Identify which cell holds the provided text, then report its (x, y) central coordinate. 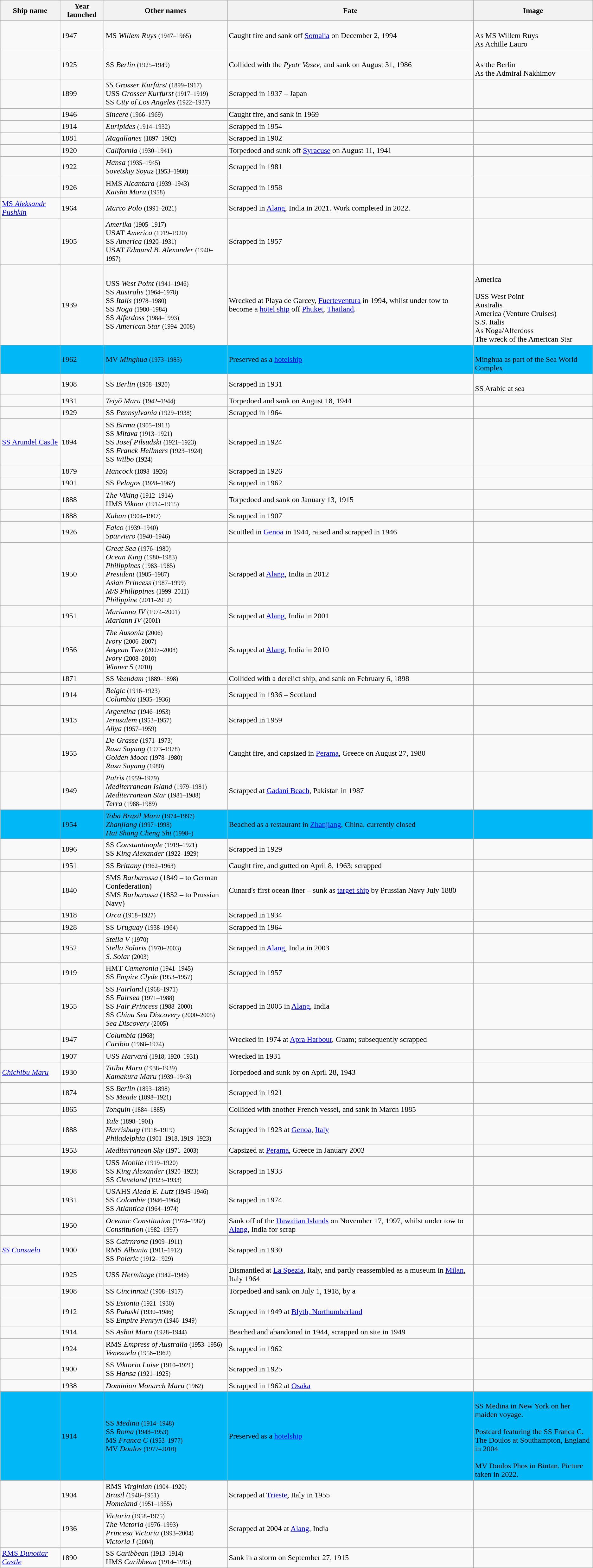
Scrapped in 1962 at Osaka (350, 1385)
Scrapped in 1958 (350, 187)
Yale (1898–1901)Harrisburg (1918–1919)Philadelphia (1901–1918, 1919–1923) (165, 1130)
HMT Cameronia (1941–1945)SS Empire Clyde (1953–1957) (165, 973)
Dominion Monarch Maru (1962) (165, 1385)
SS Veendam (1889–1898) (165, 678)
RMS Virginian (1904–1920)Brasil (1948–1951)Homeland (1951–1955) (165, 1495)
Scrapped in 1926 (350, 471)
SMS Barbarossa (1849 – to German Confederation)SMS Barbarossa (1852 – to Prussian Navy) (165, 890)
Other names (165, 11)
The Ausonia (2006)Ivory (2006–2007)Aegean Two (2007–2008)Ivory (2008–2010)Winner 5 (2010) (165, 649)
1896 (82, 849)
Euripides (1914–1932) (165, 126)
Scrapped in 1924 (350, 442)
Fate (350, 11)
Scrapped in 1937 – Japan (350, 94)
AmericaUSS West PointAustralis America (Venture Cruises)S.S. ItalisAs Noga/AlferdossThe wreck of the American Star (533, 305)
Beached and abandoned in 1944, scrapped on site in 1949 (350, 1332)
Columbia (1968)Caribia (1968–1974) (165, 1040)
RMS Empress of Australia (1953–1956)Venezuela (1956–1962) (165, 1349)
SS Berlin (1925–1949) (165, 65)
Tonquin (1884–1885) (165, 1109)
1913 (82, 720)
1901 (82, 483)
Collided with a derelict ship, and sank on February 6, 1898 (350, 678)
Caught fire, and capsized in Perama, Greece on August 27, 1980 (350, 753)
SS Constantinople (1919–1921)SS King Alexander (1922–1929) (165, 849)
Belgic (1916–1923)Columbia (1935–1936) (165, 695)
SS Viktoria Luise (1910–1921)SS Hansa (1921–1925) (165, 1369)
1928 (82, 927)
1922 (82, 167)
Scrapped in 1925 (350, 1369)
1938 (82, 1385)
Scrapped in Alang, India in 2003 (350, 948)
Collided with the Pyotr Vasev, and sank on August 31, 1986 (350, 65)
1949 (82, 791)
Scrapped at 2004 at Alang, India (350, 1528)
Torpedoed and sunk by on April 28, 1943 (350, 1072)
1924 (82, 1349)
Caught fire, and gutted on April 8, 1963; scrapped (350, 866)
Hansa (1935–1945)Sovetskiy Soyuz (1953–1980) (165, 167)
Scrapped in Alang, India in 2021. Work completed in 2022. (350, 208)
1954 (82, 824)
Scrapped in 1981 (350, 167)
1956 (82, 649)
1894 (82, 442)
SS Estonia (1921–1930)SS Pułaski (1930–1946)SS Empire Penryn (1946–1949) (165, 1312)
USAHS Aleda E. Lutz (1945–1946)SS Colombie (1946–1964)SS Atlantica (1964–1974) (165, 1200)
Scrapped in 1921 (350, 1093)
HMS Alcantara (1939–1943)Kaisho Maru (1958) (165, 187)
Torpedoed and sank on August 18, 1944 (350, 401)
SS Cincinnati (1908–1917) (165, 1291)
California (1930–1941) (165, 150)
1905 (82, 241)
Torpedoed and sank on January 13, 1915 (350, 500)
Ship name (30, 11)
SS Medina (1914–1948)SS Roma (1948–1953)MS Franca C (1953–1977)MV Doulos (1977–2010) (165, 1436)
Scrapped in 1974 (350, 1200)
Marianna IV (1974–2001)Mariann IV (2001) (165, 616)
Image (533, 11)
SS Arundel Castle (30, 442)
1899 (82, 94)
Cunard's first ocean liner – sunk as target ship by Prussian Navy July 1880 (350, 890)
Wrecked at Playa de Garcey, Fuerteventura in 1994, whilst under tow to become a hotel ship off Phuket, Thailand. (350, 305)
1912 (82, 1312)
1871 (82, 678)
1881 (82, 138)
Marco Polo (1991–2021) (165, 208)
Scrapped at Alang, India in 2012 (350, 574)
Torpedoed and sunk off Syracuse on August 11, 1941 (350, 150)
Kuban (1904–1907) (165, 516)
Capsized at Perama, Greece in January 2003 (350, 1150)
Scrapped in 1929 (350, 849)
SS Grosser Kurfürst (1899–1917)USS Grosser Kurfurst (1917–1919)SS City of Los Angeles (1922–1937) (165, 94)
Wrecked in 1931 (350, 1056)
SS Uruguay (1938–1964) (165, 927)
SS Arabic at sea (533, 384)
As the Berlin As the Admiral Nakhimov (533, 65)
Sank in a storm on September 27, 1915 (350, 1558)
Collided with another French vessel, and sank in March 1885 (350, 1109)
1953 (82, 1150)
1879 (82, 471)
Chichibu Maru (30, 1072)
RMS Dunottar Castle (30, 1558)
1840 (82, 890)
Mediterranean Sky (1971–2003) (165, 1150)
Scrapped at Gadani Beach, Pakistan in 1987 (350, 791)
Scrapped in 1907 (350, 516)
MV Minghua (1973–1983) (165, 360)
MS Aleksandr Pushkin (30, 208)
1920 (82, 150)
Wrecked in 1974 at Apra Harbour, Guam; subsequently scrapped (350, 1040)
Scuttled in Genoa in 1944, raised and scrapped in 1946 (350, 532)
MS Willem Ruys (1947–1965) (165, 35)
1907 (82, 1056)
Scrapped in 1954 (350, 126)
Scrapped in 1959 (350, 720)
1904 (82, 1495)
Scrapped in 1949 at Blyth, Northumberland (350, 1312)
1939 (82, 305)
Argentina (1946–1953)Jerusalem (1953–1957)Aliya (1957–1959) (165, 720)
Minghua as part of the Sea World Complex (533, 360)
1918 (82, 915)
Amerika (1905–1917)USAT America (1919–1920)SS America (1920–1931)USAT Edmund B. Alexander (1940–1957) (165, 241)
Orca (1918–1927) (165, 915)
Scrapped in 1933 (350, 1171)
SS Pelagos (1928–1962) (165, 483)
Victoria (1958–1975)The Victoria (1976–1993)Princesa Victoria (1993–2004)Victoria I (2004) (165, 1528)
SS Consuelo (30, 1250)
Scrapped in 1931 (350, 384)
Toba Brazil Maru (1974–1997)Zhanjiang (1997–1998)Hai Shang Cheng Shi (1998–) (165, 824)
Year launched (82, 11)
1952 (82, 948)
1874 (82, 1093)
Scrapped in 1936 – Scotland (350, 695)
Falco (1939–1940)Sparviero (1940–1946) (165, 532)
The Viking (1912–1914)HMS Viknor (1914–1915) (165, 500)
Scrapped in 1930 (350, 1250)
Scrapped in 1923 at Genoa, Italy (350, 1130)
USS Mobile (1919–1920)SS King Alexander (1920–1923)SS Cleveland (1923–1933) (165, 1171)
Caught fire, and sank in 1969 (350, 114)
SS Ashai Maru (1928–1944) (165, 1332)
1964 (82, 208)
Caught fire and sank off Somalia on December 2, 1994 (350, 35)
Sank off of the Hawaiian Islands on November 17, 1997, whilst under tow to Alang, India for scrap (350, 1225)
USS Harvard (1918; 1920–1931) (165, 1056)
1930 (82, 1072)
SS Cairnrona (1909–1911)RMS Albania (1911–1912)SS Poleric (1912–1929) (165, 1250)
As MS Willem Ruys As Achille Lauro (533, 35)
Hancock (1898–1926) (165, 471)
SS Birma (1905–1913)SS Mitava (1913–1921)SS Josef Pilsudski (1921–1923)SS Franck Hellmers (1923–1924)SS Wilbo (1924) (165, 442)
Beached as a restaurant in Zhanjiang, China, currently closed (350, 824)
1946 (82, 114)
USS Hermitage (1942–1946) (165, 1275)
Sincere (1966–1969) (165, 114)
SS Berlin (1893–1898)SS Meade (1898–1921) (165, 1093)
Scrapped at Alang, India in 2001 (350, 616)
1929 (82, 413)
SS Brittany (1962–1963) (165, 866)
Scrapped in 1934 (350, 915)
Stella V (1970)Stella Solaris (1970–2003)S. Solar (2003) (165, 948)
1890 (82, 1558)
Titibu Maru (1938–1939)Kamakura Maru (1939–1943) (165, 1072)
SS Berlin (1908–1920) (165, 384)
Dismantled at La Spezia, Italy, and partly reassembled as a museum in Milan, Italy 1964 (350, 1275)
Torpedoed and sank on July 1, 1918, by a (350, 1291)
Scrapped in 1902 (350, 138)
1962 (82, 360)
Scrapped at Trieste, Italy in 1955 (350, 1495)
SS Pennsylvania (1929–1938) (165, 413)
Patris (1959–1979)Mediterranean Island (1979–1981)Mediterranean Star (1981–1988)Terra (1988–1989) (165, 791)
USS West Point (1941–1946)SS Australis (1964–1978)SS Italis (1978–1980)SS Noga (1980–1984)SS Alferdoss (1984–1993)SS American Star (1994–2008) (165, 305)
Oceanic Constitution (1974–1982)Constitution (1982–1997) (165, 1225)
1919 (82, 973)
Scrapped in 2005 in Alang, India (350, 1006)
SS Caribbean (1913–1914)HMS Caribbean (1914–1915) (165, 1558)
Magallanes (1897–1902) (165, 138)
1865 (82, 1109)
Teiyō Maru (1942–1944) (165, 401)
SS Fairland (1968–1971)SS Fairsea (1971–1988)SS Fair Princess (1988–2000)SS China Sea Discovery (2000–2005)Sea Discovery (2005) (165, 1006)
1936 (82, 1528)
Scrapped at Alang, India in 2010 (350, 649)
De Grasse (1971–1973)Rasa Sayang (1973–1978)Golden Moon (1978–1980)Rasa Sayang (1980) (165, 753)
